Provide the (x, y) coordinate of the cell's center where the given text is located.  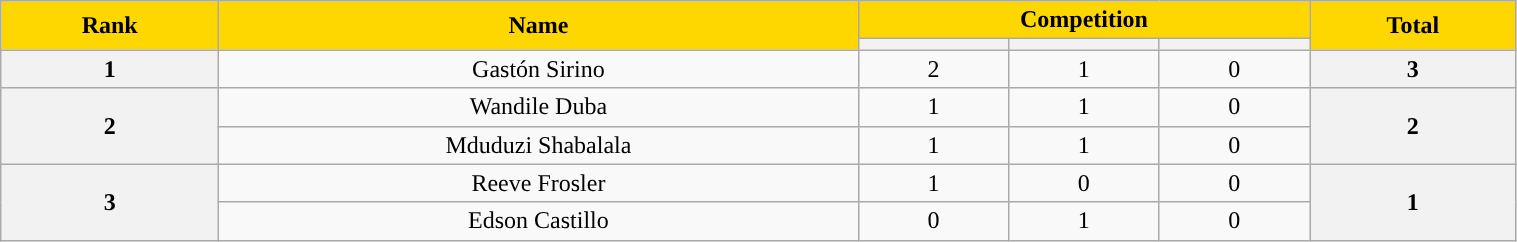
Gastón Sirino (539, 69)
Mduduzi Shabalala (539, 145)
Wandile Duba (539, 107)
Rank (110, 26)
Total (1413, 26)
Competition (1084, 20)
Name (539, 26)
Edson Castillo (539, 221)
Reeve Frosler (539, 183)
